Provide the [x, y] coordinate of the cell's center where the given text is located.  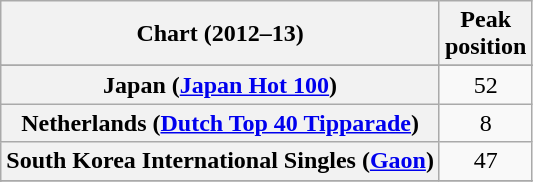
Chart (2012–13) [220, 34]
South Korea International Singles (Gaon) [220, 161]
47 [485, 161]
52 [485, 85]
Japan (Japan Hot 100) [220, 85]
8 [485, 123]
Netherlands (Dutch Top 40 Tipparade) [220, 123]
Peak position [485, 34]
